Return (X, Y) of the center of cell containing provided text 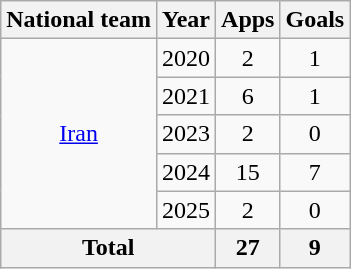
7 (315, 172)
Total (108, 248)
6 (248, 96)
Goals (315, 20)
2023 (186, 134)
2021 (186, 96)
National team (79, 20)
2024 (186, 172)
9 (315, 248)
Year (186, 20)
15 (248, 172)
27 (248, 248)
2020 (186, 58)
2025 (186, 210)
Apps (248, 20)
Iran (79, 134)
